Capture the cell that displays the provided text and extract its [x, y] central coordinate. 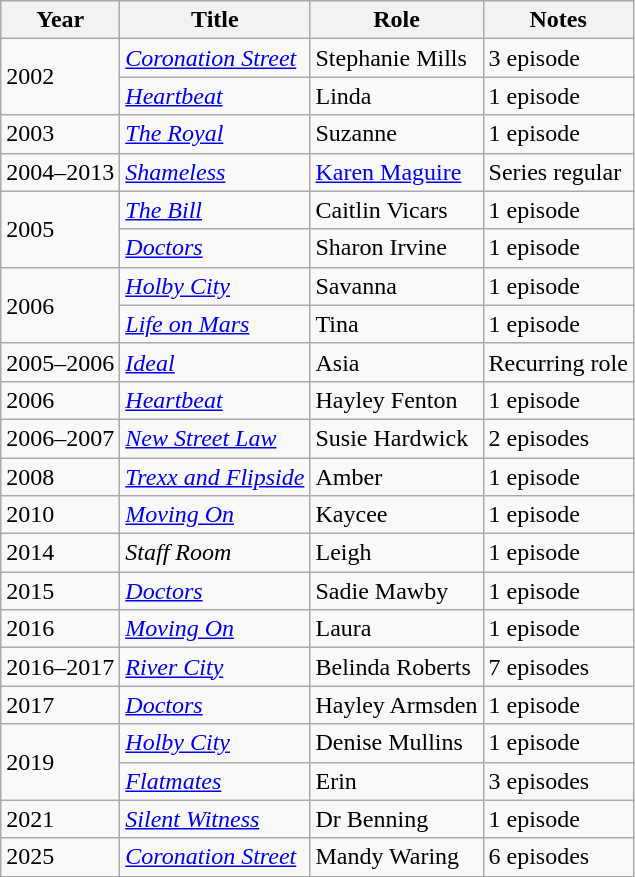
2016 [60, 629]
2014 [60, 553]
Suzanne [396, 134]
Asia [396, 362]
2004–2013 [60, 172]
3 episode [558, 58]
Life on Mars [215, 324]
Sharon Irvine [396, 248]
Silent Witness [215, 819]
Dr Benning [396, 819]
Ideal [215, 362]
Flatmates [215, 781]
The Bill [215, 210]
7 episodes [558, 667]
Caitlin Vicars [396, 210]
Year [60, 20]
2002 [60, 77]
2016–2017 [60, 667]
Belinda Roberts [396, 667]
Karen Maguire [396, 172]
Hayley Fenton [396, 400]
Sadie Mawby [396, 591]
Role [396, 20]
2019 [60, 762]
3 episodes [558, 781]
2003 [60, 134]
Amber [396, 477]
River City [215, 667]
The Royal [215, 134]
New Street Law [215, 438]
2010 [60, 515]
Linda [396, 96]
6 episodes [558, 857]
Leigh [396, 553]
2017 [60, 705]
Title [215, 20]
Series regular [558, 172]
Hayley Armsden [396, 705]
Denise Mullins [396, 743]
Recurring role [558, 362]
2008 [60, 477]
2005–2006 [60, 362]
Stephanie Mills [396, 58]
2006–2007 [60, 438]
2021 [60, 819]
Erin [396, 781]
Kaycee [396, 515]
2015 [60, 591]
2 episodes [558, 438]
Mandy Waring [396, 857]
2025 [60, 857]
Notes [558, 20]
Shameless [215, 172]
Trexx and Flipside [215, 477]
Laura [396, 629]
Staff Room [215, 553]
2005 [60, 229]
Tina [396, 324]
Savanna [396, 286]
Susie Hardwick [396, 438]
